Detect which cell encompasses the target text, then output its (x, y) center coordinate. 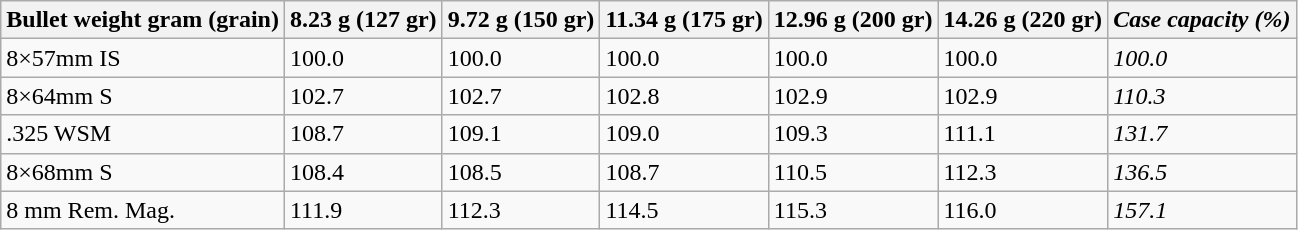
8 mm Rem. Mag. (143, 210)
8×64mm S (143, 96)
111.9 (363, 210)
114.5 (684, 210)
Bullet weight gram (grain) (143, 20)
110.3 (1202, 96)
9.72 g (150 gr) (521, 20)
131.7 (1202, 134)
110.5 (853, 172)
116.0 (1023, 210)
11.34 g (175 gr) (684, 20)
157.1 (1202, 210)
Case capacity (%) (1202, 20)
12.96 g (200 gr) (853, 20)
136.5 (1202, 172)
115.3 (853, 210)
109.1 (521, 134)
108.5 (521, 172)
111.1 (1023, 134)
108.4 (363, 172)
14.26 g (220 gr) (1023, 20)
.325 WSM (143, 134)
8.23 g (127 gr) (363, 20)
109.3 (853, 134)
102.8 (684, 96)
8×57mm IS (143, 58)
109.0 (684, 134)
8×68mm S (143, 172)
